Search for the cell housing the specified text and yield its (x, y) center coordinate. 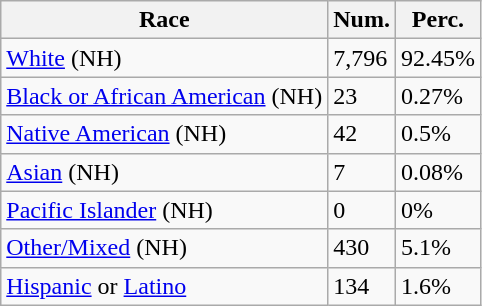
0.27% (438, 96)
92.45% (438, 58)
7 (362, 172)
0.08% (438, 172)
Pacific Islander (NH) (164, 210)
0 (362, 210)
Race (164, 20)
Native American (NH) (164, 134)
Asian (NH) (164, 172)
Black or African American (NH) (164, 96)
5.1% (438, 248)
Num. (362, 20)
Perc. (438, 20)
Other/Mixed (NH) (164, 248)
42 (362, 134)
23 (362, 96)
White (NH) (164, 58)
134 (362, 286)
1.6% (438, 286)
0% (438, 210)
7,796 (362, 58)
0.5% (438, 134)
430 (362, 248)
Hispanic or Latino (164, 286)
